Pinpoint the cell where the given text exists, returning its (X, Y) midpoint coordinate. 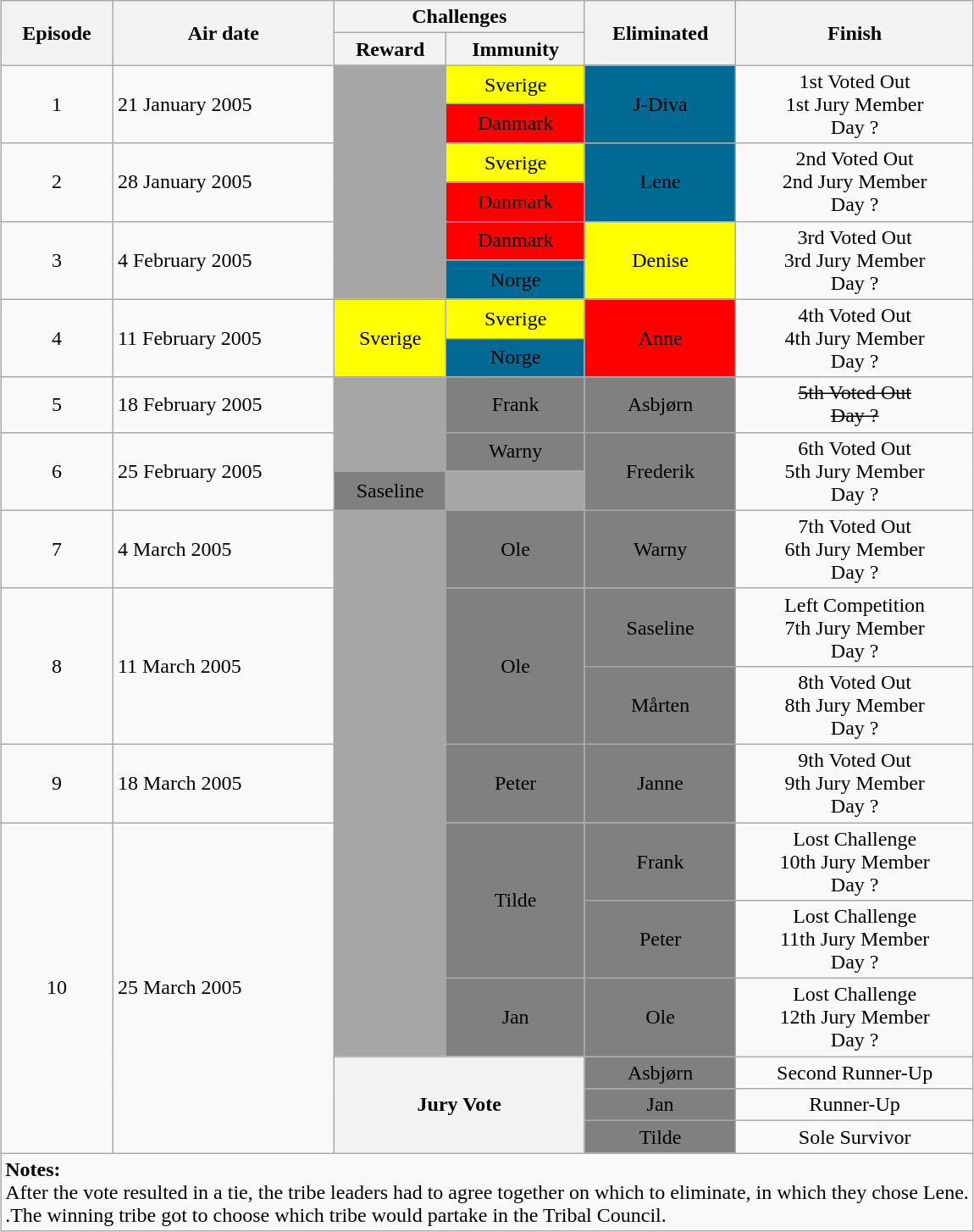
9 (58, 783)
Mårten (661, 705)
25 February 2005 (224, 471)
Denise (661, 260)
Janne (661, 783)
Frederik (661, 471)
3 (58, 260)
1 (58, 104)
Sole Survivor (855, 1137)
4 February 2005 (224, 260)
11 March 2005 (224, 666)
2nd Voted Out2nd Jury MemberDay ? (855, 182)
Finish (855, 33)
8th Voted Out8th Jury MemberDay ? (855, 705)
Jury Vote (459, 1105)
Reward (390, 49)
18 March 2005 (224, 783)
2 (58, 182)
25 March 2005 (224, 987)
7th Voted Out6th Jury MemberDay ? (855, 549)
Runner-Up (855, 1105)
Episode (58, 33)
8 (58, 666)
6th Voted Out5th Jury MemberDay ? (855, 471)
Air date (224, 33)
Lene (661, 182)
6 (58, 471)
1st Voted Out1st Jury MemberDay ? (855, 104)
Immunity (515, 49)
28 January 2005 (224, 182)
5 (58, 405)
Lost Challenge12th Jury MemberDay ? (855, 1018)
Challenges (459, 17)
3rd Voted Out3rd Jury MemberDay ? (855, 260)
11 February 2005 (224, 338)
4th Voted Out4th Jury MemberDay ? (855, 338)
Lost Challenge10th Jury MemberDay ? (855, 861)
4 March 2005 (224, 549)
18 February 2005 (224, 405)
Eliminated (661, 33)
9th Voted Out9th Jury MemberDay ? (855, 783)
Second Runner-Up (855, 1073)
Left Competition7th Jury MemberDay ? (855, 627)
Anne (661, 338)
10 (58, 987)
4 (58, 338)
7 (58, 549)
Lost Challenge11th Jury MemberDay ? (855, 940)
21 January 2005 (224, 104)
5th Voted OutDay ? (855, 405)
J-Diva (661, 104)
